Capture the cell that displays the provided text and extract its [X, Y] central coordinate. 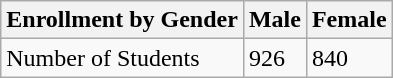
Number of Students [122, 58]
926 [274, 58]
Enrollment by Gender [122, 20]
840 [349, 58]
Female [349, 20]
Male [274, 20]
